Find where the given text appears and provide that cell's center as [x, y] coordinate. 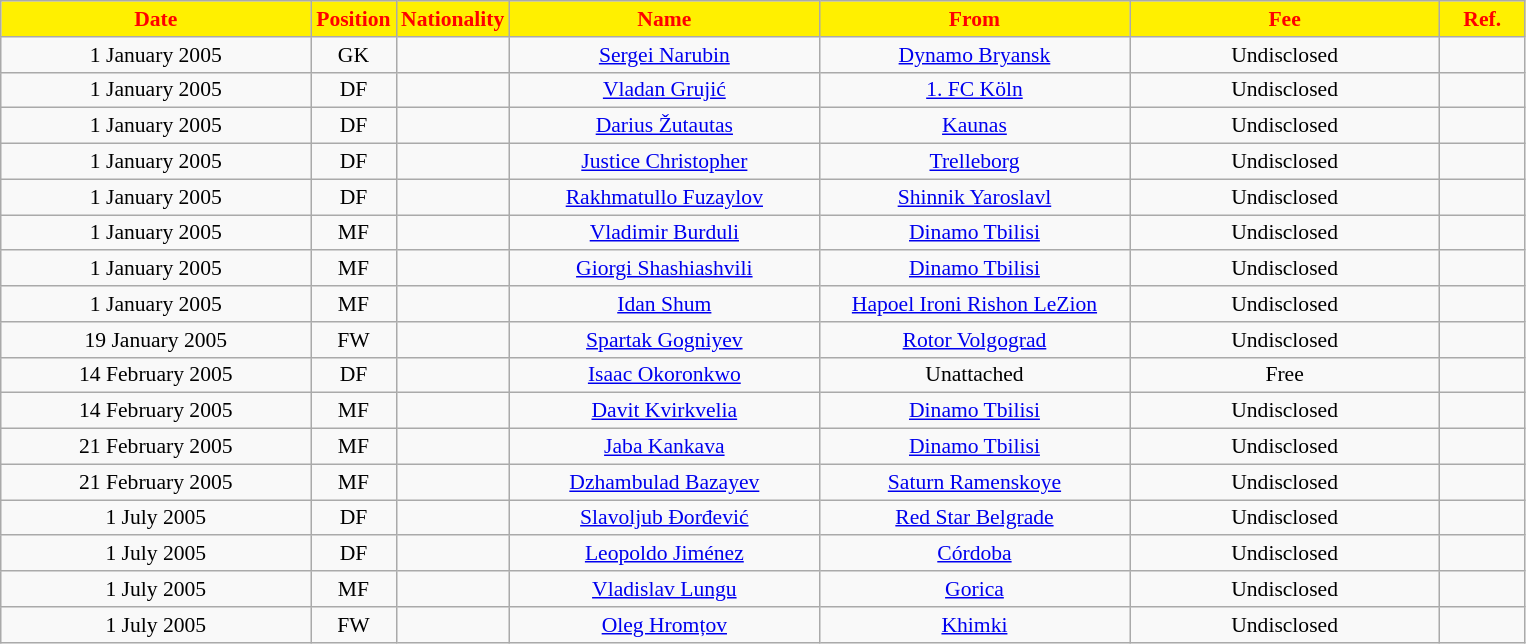
1. FC Köln [974, 90]
Ref. [1482, 19]
Vladislav Lungu [664, 589]
19 January 2005 [156, 340]
Vladan Grujić [664, 90]
Oleg Hromțov [664, 625]
Idan Shum [664, 304]
Sergei Narubin [664, 55]
Dzhambulad Bazayev [664, 482]
Justice Christopher [664, 162]
Spartak Gogniyev [664, 340]
Hapoel Ironi Rishon LeZion [974, 304]
Rotor Volgograd [974, 340]
Date [156, 19]
GK [354, 55]
Khimki [974, 625]
From [974, 19]
Dynamo Bryansk [974, 55]
Isaac Okoronkwo [664, 375]
Saturn Ramenskoye [974, 482]
Slavoljub Đorđević [664, 518]
Position [354, 19]
Kaunas [974, 126]
Free [1285, 375]
Vladimir Burduli [664, 233]
Jaba Kankava [664, 447]
Davit Kvirkvelia [664, 411]
Gorica [974, 589]
Shinnik Yaroslavl [974, 197]
Darius Žutautas [664, 126]
Leopoldo Jiménez [664, 554]
Unattached [974, 375]
Red Star Belgrade [974, 518]
Name [664, 19]
Rakhmatullo Fuzaylov [664, 197]
Trelleborg [974, 162]
Giorgi Shashiashvili [664, 269]
Nationality [452, 19]
Fee [1285, 19]
Córdoba [974, 554]
